Output the (x, y) coordinate of the center of the cell containing the given text.  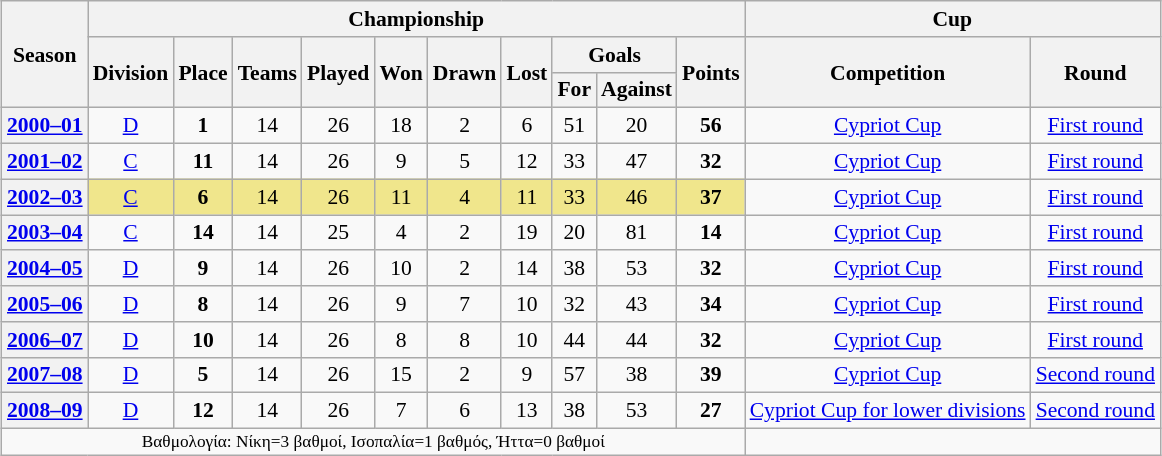
25 (338, 233)
Drawn (465, 72)
For (574, 90)
39 (711, 375)
47 (636, 162)
13 (526, 411)
81 (636, 233)
46 (636, 197)
1 (202, 126)
18 (400, 126)
2008–09 (45, 411)
2003–04 (45, 233)
Goals (614, 55)
2006–07 (45, 340)
Points (711, 72)
27 (711, 411)
Won (400, 72)
2005–06 (45, 304)
51 (574, 126)
2002–03 (45, 197)
Cup (952, 19)
Played (338, 72)
Lost (526, 72)
Competition (888, 72)
2007–08 (45, 375)
Division (131, 72)
2001–02 (45, 162)
Teams (268, 72)
15 (400, 375)
2000–01 (45, 126)
19 (526, 233)
Against (636, 90)
34 (711, 304)
Round (1096, 72)
43 (636, 304)
57 (574, 375)
2004–05 (45, 269)
Season (45, 54)
Championship (416, 19)
Place (202, 72)
56 (711, 126)
Βαθμολογία: Νίκη=3 βαθμοί, Ισοπαλία=1 βαθμός, Ήττα=0 βαθμοί (374, 442)
Cypriot Cup for lower divisions (888, 411)
37 (711, 197)
